Find where the given text appears and provide that cell's center as (x, y) coordinate. 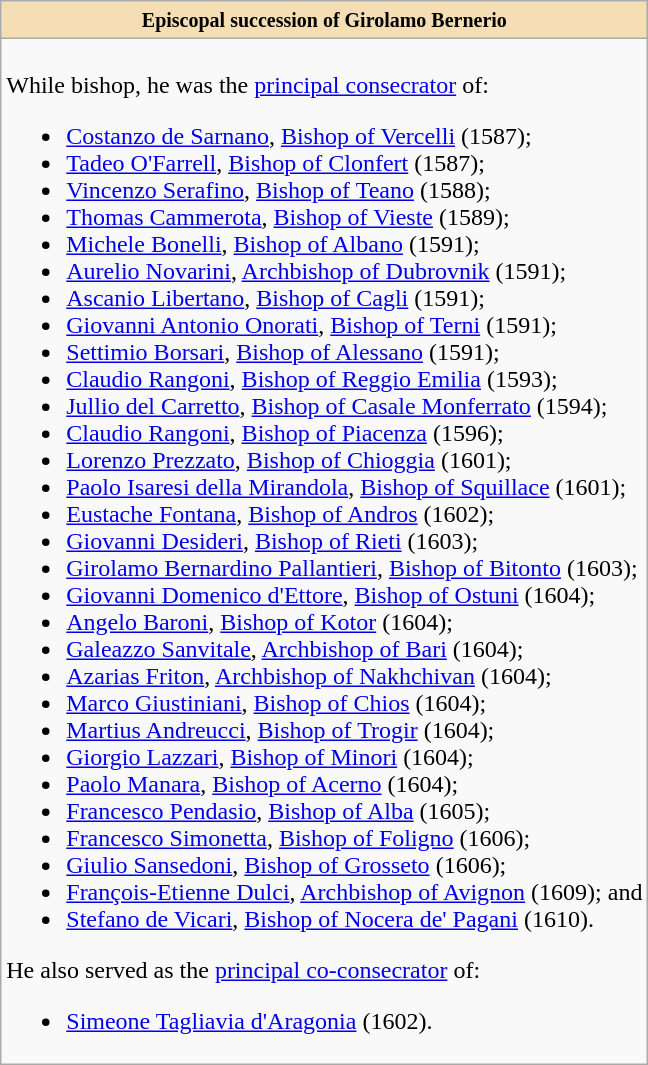
Episcopal succession of Girolamo Bernerio (324, 20)
